Pinpoint the cell where the given text exists, returning its (x, y) midpoint coordinate. 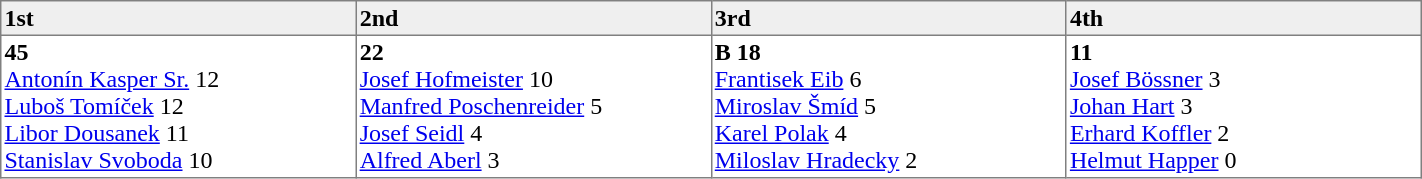
B 18Frantisek Eib 6Miroslav Šmíd 5Karel Polak 4Miloslav Hradecky 2 (888, 106)
1st (178, 18)
11Josef Bössner 3Johan Hart 3Erhard Koffler 2Helmut Happer 0 (1244, 106)
4th (1244, 18)
45Antonín Kasper Sr. 12Luboš Tomíček 12Libor Dousanek 11Stanislav Svoboda 10 (178, 106)
2nd (534, 18)
3rd (888, 18)
22Josef Hofmeister 10Manfred Poschenreider 5Josef Seidl 4Alfred Aberl 3 (534, 106)
